For the text-containing cell, return its midpoint in (x, y) coordinate format. 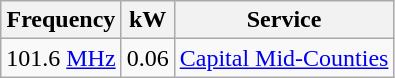
0.06 (148, 58)
Service (284, 20)
kW (148, 20)
Capital Mid-Counties (284, 58)
Frequency (61, 20)
101.6 MHz (61, 58)
